Detect which cell encompasses the target text, then output its (x, y) center coordinate. 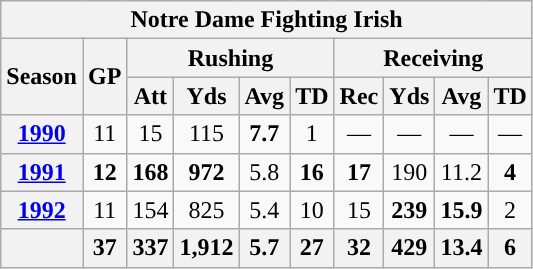
32 (359, 248)
115 (206, 134)
10 (312, 210)
239 (410, 210)
7.7 (264, 134)
825 (206, 210)
1990 (42, 134)
168 (150, 172)
2 (510, 210)
1991 (42, 172)
190 (410, 172)
337 (150, 248)
Rec (359, 96)
972 (206, 172)
1 (312, 134)
5.4 (264, 210)
1992 (42, 210)
27 (312, 248)
6 (510, 248)
5.8 (264, 172)
GP (104, 77)
15.9 (462, 210)
13.4 (462, 248)
12 (104, 172)
Receiving (433, 58)
16 (312, 172)
Notre Dame Fighting Irish (267, 20)
1,912 (206, 248)
Att (150, 96)
Rushing (230, 58)
Season (42, 77)
17 (359, 172)
4 (510, 172)
5.7 (264, 248)
154 (150, 210)
11.2 (462, 172)
429 (410, 248)
37 (104, 248)
